Extract the [x, y] coordinate from the center of the cell holding the provided text.  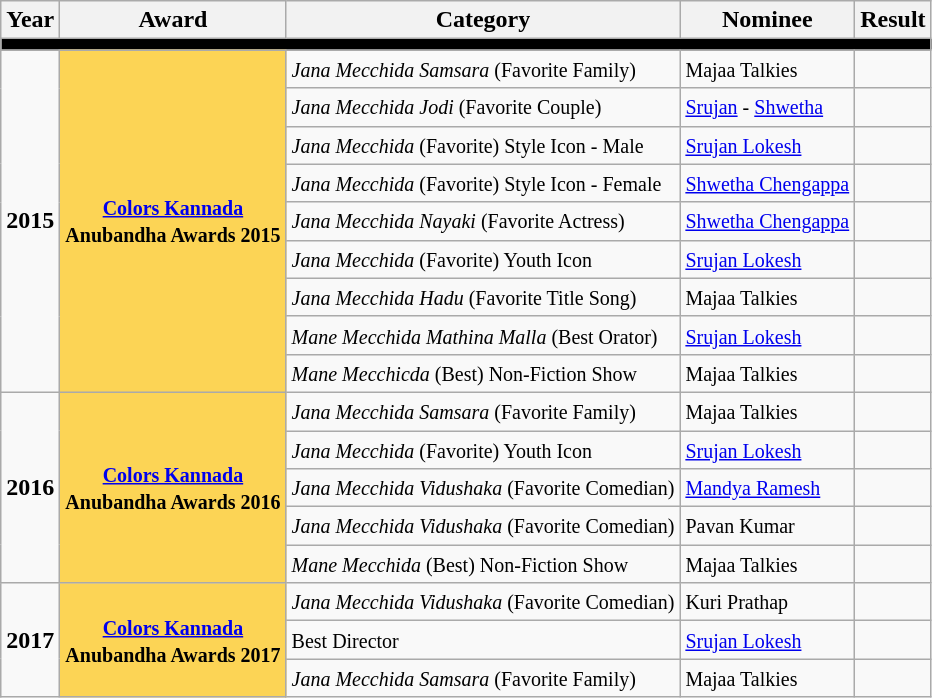
Best Director [483, 640]
Nominee [768, 20]
Award [173, 20]
Pavan Kumar [768, 526]
Colors KannadaAnubandha Awards 2015 [173, 222]
2016 [30, 487]
Jana Mecchida Jodi (Favorite Couple) [483, 107]
Kuri Prathap [768, 602]
Category [483, 20]
Colors KannadaAnubandha Awards 2016 [173, 487]
2017 [30, 640]
Mandya Ramesh [768, 488]
Mane Mecchicda (Best) Non-Fiction Show [483, 373]
Year [30, 20]
Mane Mecchida Mathina Malla (Best Orator) [483, 335]
Jana Mecchida Nayaki (Favorite Actress) [483, 221]
Jana Mecchida Hadu (Favorite Title Song) [483, 297]
Jana Mecchida (Favorite) Style Icon - Female [483, 183]
Result [893, 20]
Srujan - Shwetha [768, 107]
2015 [30, 222]
Colors KannadaAnubandha Awards 2017 [173, 640]
Jana Mecchida (Favorite) Style Icon - Male [483, 145]
Mane Mecchida (Best) Non-Fiction Show [483, 564]
